Extract the [x, y] coordinate from the center of the cell holding the provided text.  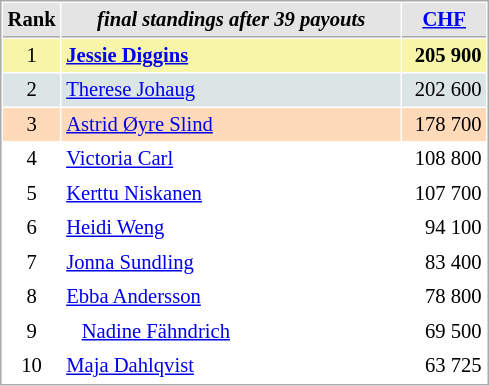
1 [32, 56]
6 [32, 228]
78 800 [444, 296]
Astrid Øyre Slind [232, 124]
4 [32, 158]
2 [32, 90]
Jessie Diggins [232, 56]
5 [32, 194]
94 100 [444, 228]
69 500 [444, 332]
205 900 [444, 56]
83 400 [444, 262]
8 [32, 296]
Rank [32, 20]
Victoria Carl [232, 158]
107 700 [444, 194]
Maja Dahlqvist [232, 366]
108 800 [444, 158]
Therese Johaug [232, 90]
202 600 [444, 90]
Kerttu Niskanen [232, 194]
178 700 [444, 124]
10 [32, 366]
3 [32, 124]
CHF [444, 20]
Nadine Fähndrich [232, 332]
final standings after 39 payouts [232, 20]
9 [32, 332]
Heidi Weng [232, 228]
Jonna Sundling [232, 262]
Ebba Andersson [232, 296]
63 725 [444, 366]
7 [32, 262]
